Return [X, Y] of the center of cell containing provided text 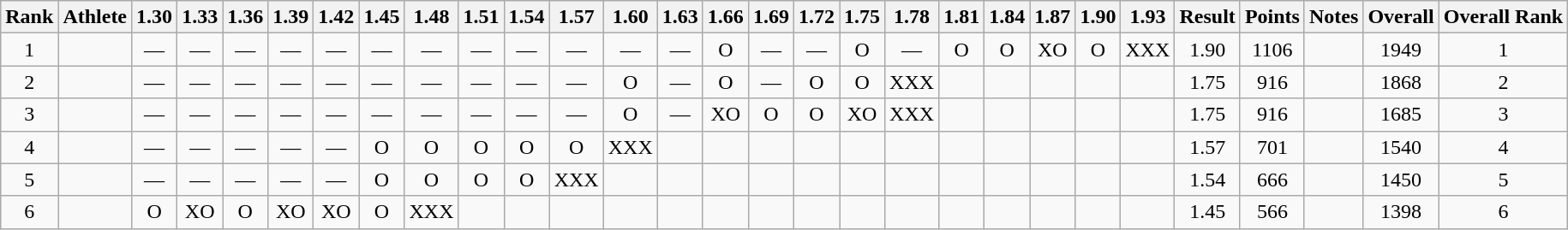
Overall Rank [1503, 17]
1.63 [680, 17]
666 [1272, 180]
1.30 [154, 17]
1.87 [1052, 17]
1450 [1401, 180]
1.33 [200, 17]
Result [1207, 17]
1.42 [336, 17]
566 [1272, 212]
1.39 [291, 17]
1.51 [482, 17]
1.69 [771, 17]
1.66 [725, 17]
1.60 [631, 17]
1.78 [912, 17]
Rank [29, 17]
1398 [1401, 212]
1.93 [1148, 17]
1.84 [1008, 17]
1949 [1401, 50]
1.36 [245, 17]
1868 [1401, 82]
1.72 [816, 17]
1540 [1401, 147]
1685 [1401, 115]
Athlete [95, 17]
701 [1272, 147]
Notes [1333, 17]
1106 [1272, 50]
Points [1272, 17]
1.81 [961, 17]
Overall [1401, 17]
1.48 [432, 17]
